Find where the given text appears and provide that cell's center as [X, Y] coordinate. 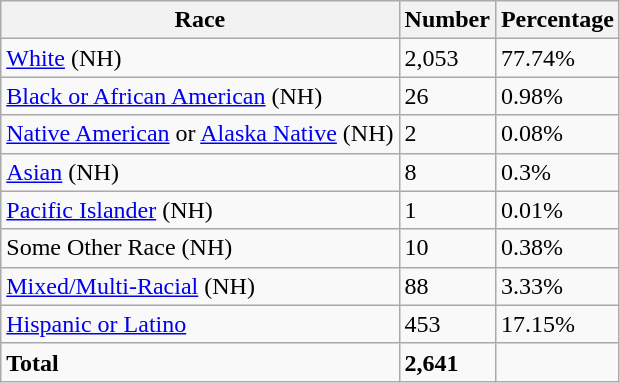
Total [200, 362]
Hispanic or Latino [200, 324]
2,053 [447, 58]
Mixed/Multi-Racial (NH) [200, 286]
Number [447, 20]
Asian (NH) [200, 172]
Pacific Islander (NH) [200, 210]
Race [200, 20]
2,641 [447, 362]
Black or African American (NH) [200, 96]
17.15% [557, 324]
26 [447, 96]
0.08% [557, 134]
8 [447, 172]
3.33% [557, 286]
Some Other Race (NH) [200, 248]
0.01% [557, 210]
2 [447, 134]
White (NH) [200, 58]
88 [447, 286]
10 [447, 248]
1 [447, 210]
0.38% [557, 248]
453 [447, 324]
Native American or Alaska Native (NH) [200, 134]
Percentage [557, 20]
0.98% [557, 96]
77.74% [557, 58]
0.3% [557, 172]
